Return the (X, Y) coordinate for the center point of the cell that contains the specified text.  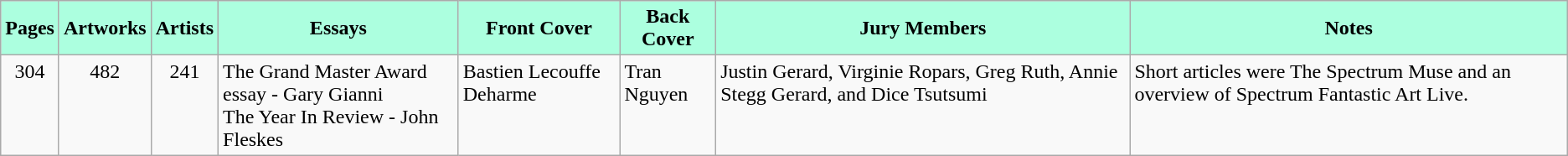
The Grand Master Award essay - Gary GianniThe Year In Review - John Fleskes (338, 106)
Justin Gerard, Virginie Ropars, Greg Ruth, Annie Stegg Gerard, and Dice Tsutsumi (923, 106)
Pages (30, 29)
Artworks (105, 29)
Notes (1349, 29)
Artists (184, 29)
Tran Nguyen (668, 106)
241 (184, 106)
Jury Members (923, 29)
Bastien Lecouffe Deharme (539, 106)
Essays (338, 29)
Front Cover (539, 29)
304 (30, 106)
Short articles were The Spectrum Muse and an overview of Spectrum Fantastic Art Live. (1349, 106)
Back Cover (668, 29)
482 (105, 106)
